For the text-containing cell, return its midpoint in (X, Y) coordinate format. 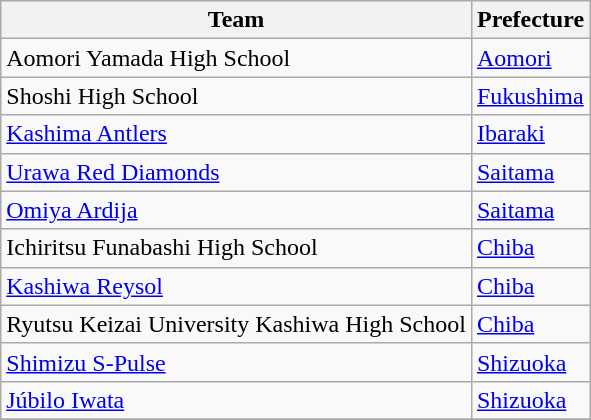
Aomori Yamada High School (236, 58)
Júbilo Iwata (236, 400)
Kashiwa Reysol (236, 286)
Kashima Antlers (236, 134)
Omiya Ardija (236, 210)
Shimizu S-Pulse (236, 362)
Ibaraki (530, 134)
Urawa Red Diamonds (236, 172)
Shoshi High School (236, 96)
Prefecture (530, 20)
Fukushima (530, 96)
Ryutsu Keizai University Kashiwa High School (236, 324)
Team (236, 20)
Aomori (530, 58)
Ichiritsu Funabashi High School (236, 248)
